Determine the [x, y] coordinate at the center of the cell enclosing the given text.  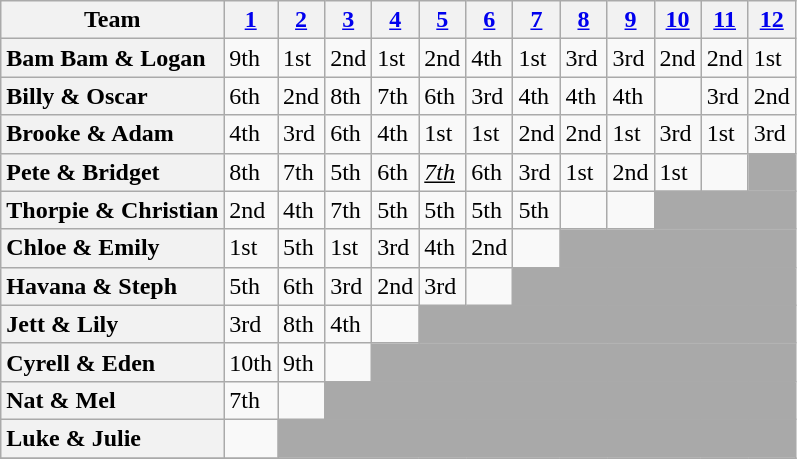
6 [490, 20]
9 [630, 20]
Chloe & Emily [112, 248]
2 [302, 20]
Cyrell & Eden [112, 362]
3 [348, 20]
Team [112, 20]
Jett & Lily [112, 324]
12 [772, 20]
1 [251, 20]
7 [536, 20]
Nat & Mel [112, 400]
4 [396, 20]
11 [724, 20]
Pete & Bridget [112, 172]
Billy & Oscar [112, 96]
Thorpie & Christian [112, 210]
Luke & Julie [112, 438]
10th [251, 362]
Brooke & Adam [112, 134]
8 [584, 20]
Havana & Steph [112, 286]
Bam Bam & Logan [112, 58]
5 [442, 20]
10 [678, 20]
